Return the (X, Y) coordinate for the center point of the cell that contains the specified text.  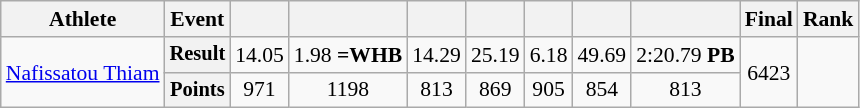
Final (769, 19)
905 (549, 90)
869 (496, 90)
Result (198, 55)
Athlete (83, 19)
Rank (828, 19)
14.05 (260, 55)
1198 (348, 90)
971 (260, 90)
25.19 (496, 55)
854 (602, 90)
Nafissatou Thiam (83, 72)
49.69 (602, 55)
Event (198, 19)
6423 (769, 72)
6.18 (549, 55)
Points (198, 90)
2:20.79 PB (685, 55)
1.98 =WHB (348, 55)
14.29 (436, 55)
